Output the (x, y) coordinate of the center of the cell containing the given text.  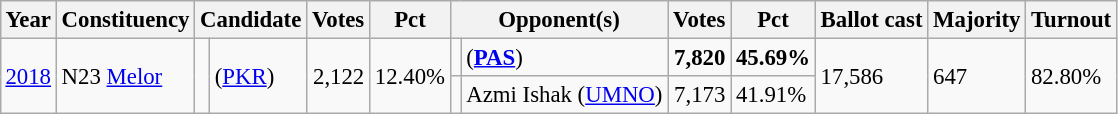
647 (977, 76)
17,586 (871, 76)
82.80% (1072, 76)
N23 Melor (125, 76)
Year (28, 20)
12.40% (410, 76)
7,173 (700, 95)
2,122 (338, 76)
41.91% (774, 95)
Turnout (1072, 20)
Majority (977, 20)
45.69% (774, 57)
7,820 (700, 57)
Candidate (251, 20)
2018 (28, 76)
Constituency (125, 20)
(PAS) (564, 57)
Azmi Ishak (UMNO) (564, 95)
Ballot cast (871, 20)
(PKR) (258, 76)
Opponent(s) (558, 20)
